Return the [x, y] coordinate for the center point of the cell that contains the specified text.  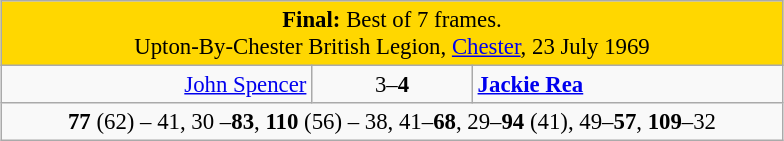
3–4 [392, 85]
Final: Best of 7 frames.Upton-By-Chester British Legion, Chester, 23 July 1969 [392, 34]
77 (62) – 41, 30 –83, 110 (56) – 38, 41–68, 29–94 (41), 49–57, 109–32 [392, 122]
Jackie Rea [628, 85]
John Spencer [156, 85]
